From the cell containing the given text, extract its center point as [X, Y] coordinate. 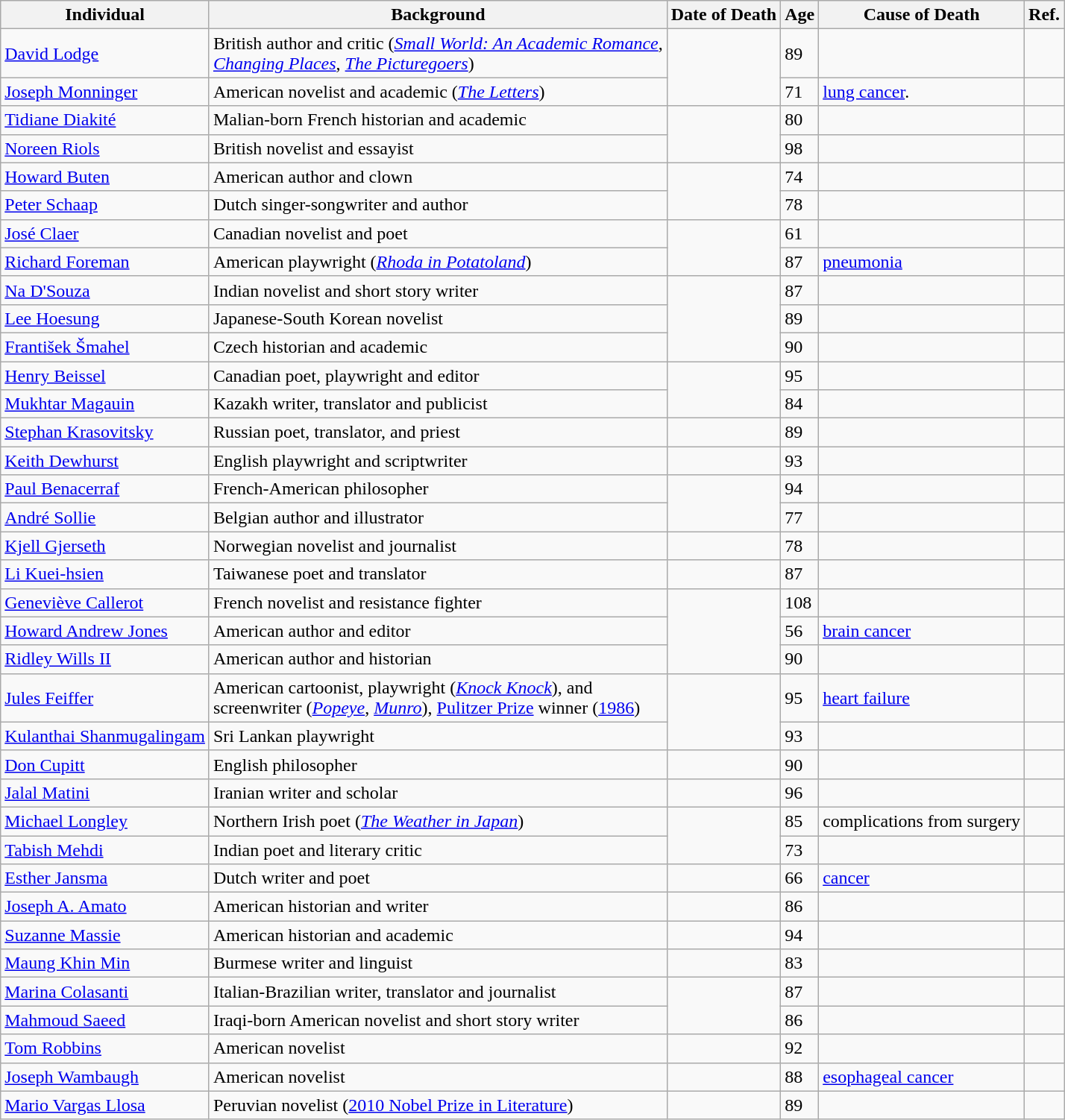
Kulanthai Shanmugalingam [105, 736]
Indian novelist and short story writer [438, 290]
Marina Colasanti [105, 992]
Kazakh writer, translator and publicist [438, 404]
Czech historian and academic [438, 347]
English playwright and scriptwriter [438, 461]
92 [799, 1048]
74 [799, 177]
David Lodge [105, 54]
Date of Death [723, 15]
73 [799, 849]
Henry Beissel [105, 375]
Suzanne Massie [105, 935]
Esther Jansma [105, 878]
85 [799, 821]
Ref. [1044, 15]
Indian poet and literary critic [438, 849]
French novelist and resistance fighter [438, 603]
88 [799, 1077]
84 [799, 404]
Tom Robbins [105, 1048]
Joseph Wambaugh [105, 1077]
Na D'Souza [105, 290]
Howard Buten [105, 177]
French-American philosopher [438, 489]
Russian poet, translator, and priest [438, 432]
Mahmoud Saeed [105, 1020]
František Šmahel [105, 347]
Mukhtar Magauin [105, 404]
Individual [105, 15]
Ridley Wills II [105, 659]
Paul Benacerraf [105, 489]
cancer [922, 878]
Japanese-South Korean novelist [438, 318]
American historian and academic [438, 935]
Mario Vargas Llosa [105, 1105]
Peruvian novelist (2010 Nobel Prize in Literature) [438, 1105]
Norwegian novelist and journalist [438, 546]
esophageal cancer [922, 1077]
American author and clown [438, 177]
Belgian author and illustrator [438, 517]
Canadian poet, playwright and editor [438, 375]
Howard Andrew Jones [105, 631]
Lee Hoesung [105, 318]
83 [799, 963]
American playwright (Rhoda in Potatoland) [438, 262]
pneumonia [922, 262]
56 [799, 631]
English philosopher [438, 764]
Age [799, 15]
heart failure [922, 698]
Cause of Death [922, 15]
Noreen Riols [105, 148]
Background [438, 15]
complications from surgery [922, 821]
Joseph Monninger [105, 92]
American author and historian [438, 659]
Sri Lankan playwright [438, 736]
American historian and writer [438, 907]
lung cancer. [922, 92]
Dutch singer-songwriter and author [438, 205]
brain cancer [922, 631]
Stephan Krasovitsky [105, 432]
Jules Feiffer [105, 698]
Canadian novelist and poet [438, 233]
Jalal Matini [105, 793]
Keith Dewhurst [105, 461]
Kjell Gjerseth [105, 546]
Maung Khin Min [105, 963]
Iraqi-born American novelist and short story writer [438, 1020]
Burmese writer and linguist [438, 963]
American novelist and academic (The Letters) [438, 92]
80 [799, 120]
98 [799, 148]
66 [799, 878]
96 [799, 793]
Peter Schaap [105, 205]
61 [799, 233]
Iranian writer and scholar [438, 793]
108 [799, 603]
British novelist and essayist [438, 148]
77 [799, 517]
Michael Longley [105, 821]
Malian-born French historian and academic [438, 120]
Tabish Mehdi [105, 849]
British author and critic (Small World: An Academic Romance, Changing Places, The Picturegoers) [438, 54]
Italian-Brazilian writer, translator and journalist [438, 992]
Richard Foreman [105, 262]
Joseph A. Amato [105, 907]
American cartoonist, playwright (Knock Knock), and screenwriter (Popeye, Munro), Pulitzer Prize winner (1986) [438, 698]
Taiwanese poet and translator [438, 574]
71 [799, 92]
Northern Irish poet (The Weather in Japan) [438, 821]
Geneviève Callerot [105, 603]
American author and editor [438, 631]
Don Cupitt [105, 764]
José Claer [105, 233]
Dutch writer and poet [438, 878]
André Sollie [105, 517]
Tidiane Diakité [105, 120]
Li Kuei-hsien [105, 574]
